Search for the cell housing the specified text and yield its (X, Y) center coordinate. 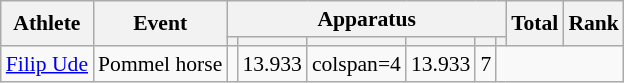
Event (160, 24)
Total (534, 24)
Filip Ude (47, 64)
Rank (594, 24)
Athlete (47, 24)
Pommel horse (160, 64)
colspan=4 (356, 64)
Apparatus (366, 19)
7 (486, 64)
